Pinpoint the cell where the given text exists, returning its (x, y) midpoint coordinate. 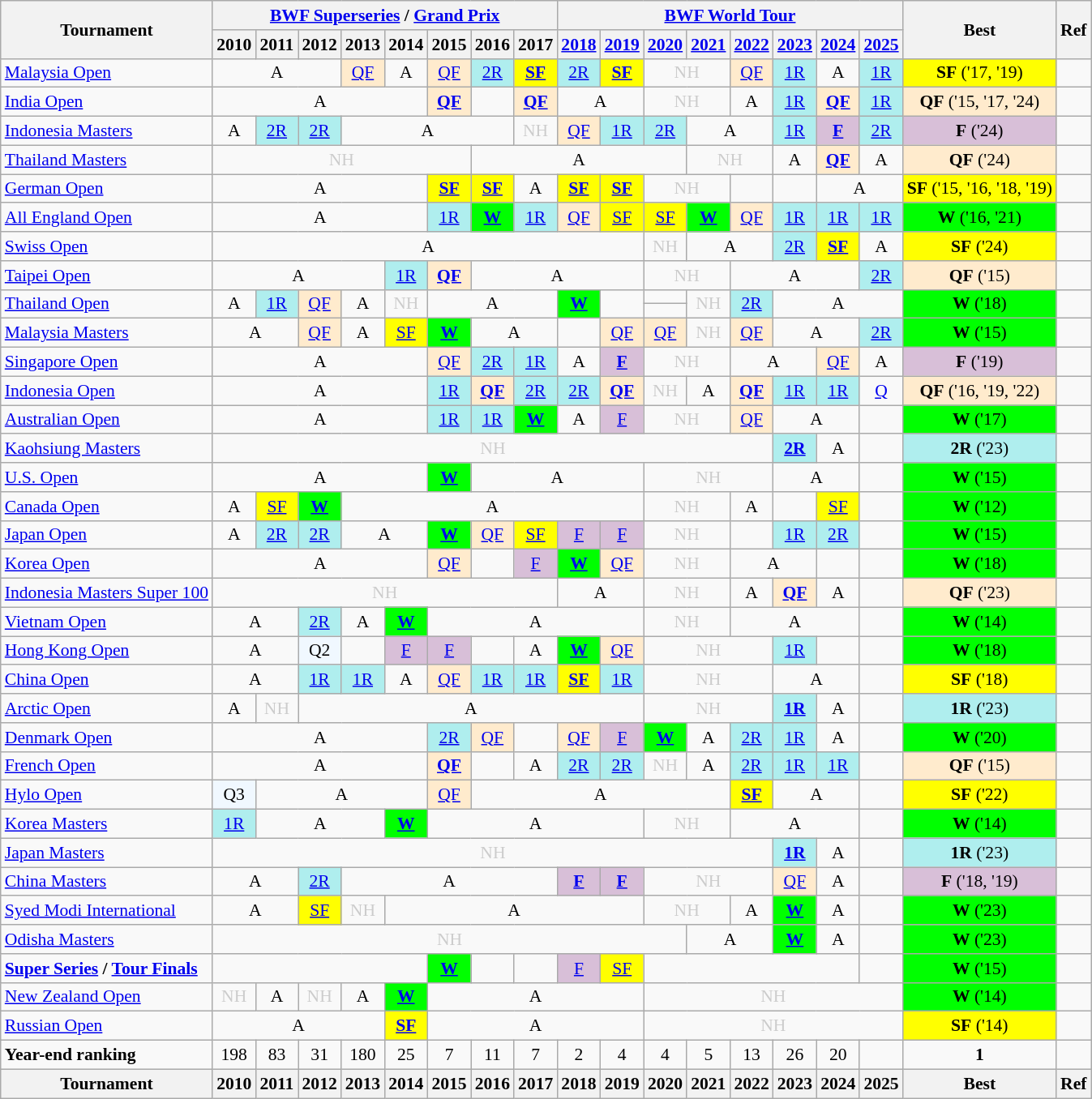
Singapore Open (107, 362)
180 (363, 1055)
Thailand Masters (107, 160)
Australian Open (107, 420)
Malaysia Open (107, 73)
Arctic Open (107, 708)
Korea Masters (107, 824)
Korea Open (107, 564)
83 (276, 1055)
31 (319, 1055)
Denmark Open (107, 738)
Taipei Open (107, 276)
W ('20) (979, 738)
SF ('17, '19) (979, 73)
U.S. Open (107, 477)
W ('16, '21) (979, 218)
Malaysia Masters (107, 333)
Super Series / Tour Finals (107, 969)
F ('24) (979, 131)
China Masters (107, 882)
Canada Open (107, 507)
2R ('23) (979, 449)
Hylo Open (107, 795)
German Open (107, 189)
SF ('14) (979, 1026)
11 (493, 1055)
SF ('22) (979, 795)
198 (233, 1055)
India Open (107, 102)
Odisha Masters (107, 939)
Q3 (233, 795)
QF ('15, '17, '24) (979, 102)
Q2 (319, 651)
F ('18, '19) (979, 882)
QF ('16, '19, '22) (979, 391)
W ('12) (979, 507)
French Open (107, 766)
Indonesia Open (107, 391)
Japan Masters (107, 853)
Japan Open (107, 535)
Indonesia Masters (107, 131)
Year-end ranking (107, 1055)
SF ('18) (979, 680)
26 (794, 1055)
Syed Modi International (107, 911)
W ('17) (979, 420)
Hong Kong Open (107, 651)
Russian Open (107, 1026)
5 (709, 1055)
20 (838, 1055)
Kaohsiung Masters (107, 449)
Thailand Open (107, 304)
2 (579, 1055)
F ('19) (979, 362)
Vietnam Open (107, 622)
BWF Superseries / Grand Prix (384, 15)
Swiss Open (107, 246)
25 (405, 1055)
SF ('15, '16, '18, '19) (979, 189)
SF ('24) (979, 246)
New Zealand Open (107, 997)
BWF World Tour (730, 15)
Q (880, 391)
13 (751, 1055)
1 (979, 1055)
QF ('23) (979, 593)
All England Open (107, 218)
China Open (107, 680)
Indonesia Masters Super 100 (107, 593)
QF ('24) (979, 160)
